Provide the (x, y) coordinate of the cell's center where the given text is located.  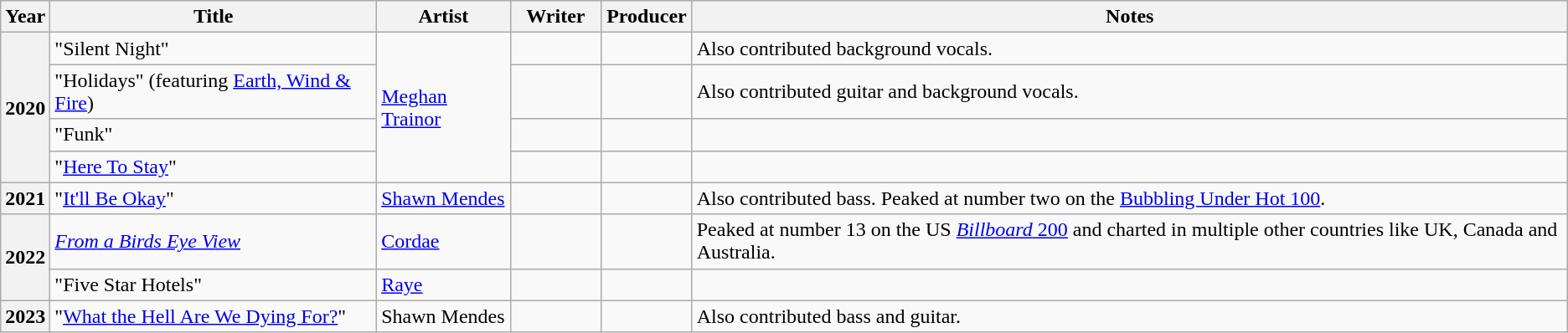
2023 (25, 316)
Title (214, 17)
Also contributed bass and guitar. (1129, 316)
Peaked at number 13 on the US Billboard 200 and charted in multiple other countries like UK, Canada and Australia. (1129, 241)
"Here To Stay" (214, 166)
Also contributed background vocals. (1129, 49)
"Five Star Hotels" (214, 284)
"Funk" (214, 135)
Notes (1129, 17)
Artist (444, 17)
"Holidays" (featuring Earth, Wind & Fire) (214, 92)
Raye (444, 284)
2020 (25, 107)
"What the Hell Are We Dying For?" (214, 316)
Also contributed bass. Peaked at number two on the Bubbling Under Hot 100. (1129, 198)
2021 (25, 198)
Producer (647, 17)
2022 (25, 258)
Also contributed guitar and background vocals. (1129, 92)
Cordae (444, 241)
Writer (556, 17)
"It'll Be Okay" (214, 198)
From a Birds Eye View (214, 241)
"Silent Night" (214, 49)
Year (25, 17)
Meghan Trainor (444, 107)
